For the text-containing cell, return its midpoint in (x, y) coordinate format. 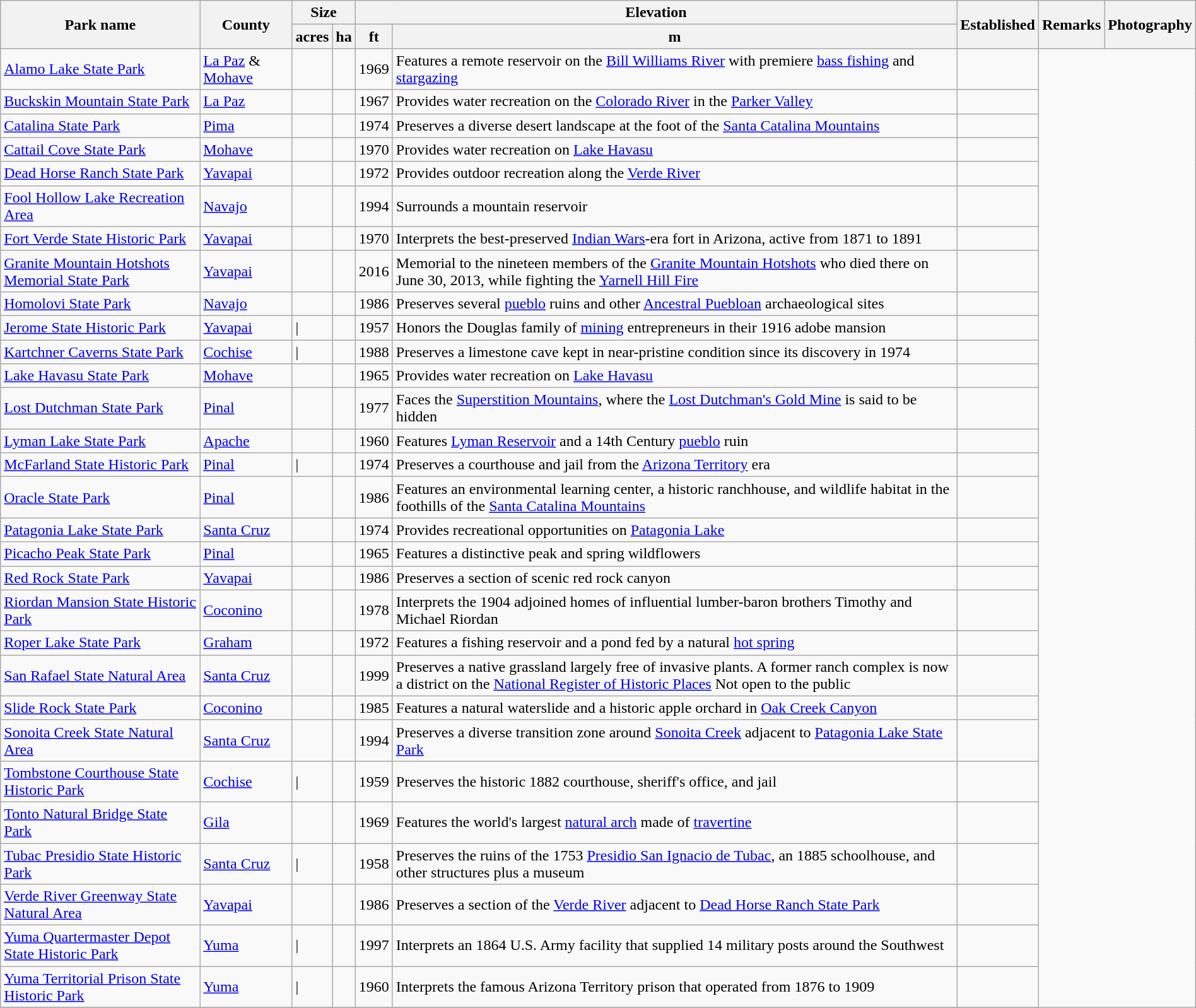
1997 (373, 946)
1999 (373, 675)
Oracle State Park (100, 497)
Honors the Douglas family of mining entrepreneurs in their 1916 adobe mansion (674, 327)
Interprets an 1864 U.S. Army facility that supplied 14 military posts around the Southwest (674, 946)
1978 (373, 611)
Alamo Lake State Park (100, 69)
ft (373, 37)
La Paz (246, 102)
Preserves several pueblo ruins and other Ancestral Puebloan archaeological sites (674, 303)
Preserves the historic 1882 courthouse, sheriff's office, and jail (674, 781)
Sonoita Creek State Natural Area (100, 741)
Dead Horse Ranch State Park (100, 173)
Verde River Greenway State Natural Area (100, 905)
La Paz & Mohave (246, 69)
1967 (373, 102)
San Rafael State Natural Area (100, 675)
1958 (373, 863)
Pima (246, 126)
Interprets the 1904 adjoined homes of influential lumber-baron brothers Timothy and Michael Riordan (674, 611)
Fool Hollow Lake Recreation Area (100, 206)
Features the world's largest natural arch made of travertine (674, 823)
Apache (246, 441)
Features a remote reservoir on the Bill Williams River with premiere bass fishing and stargazing (674, 69)
Buckskin Mountain State Park (100, 102)
Features a natural waterslide and a historic apple orchard in Oak Creek Canyon (674, 708)
County (246, 25)
Size (324, 13)
McFarland State Historic Park (100, 465)
Features Lyman Reservoir and a 14th Century pueblo ruin (674, 441)
Park name (100, 25)
Homolovi State Park (100, 303)
Provides water recreation on the Colorado River in the Parker Valley (674, 102)
Patagonia Lake State Park (100, 530)
acres (312, 37)
Kartchner Caverns State Park (100, 351)
Lake Havasu State Park (100, 376)
Features a fishing reservoir and a pond fed by a natural hot spring (674, 643)
2016 (373, 271)
Preserves a courthouse and jail from the Arizona Territory era (674, 465)
Lost Dutchman State Park (100, 409)
Cattail Cove State Park (100, 149)
Catalina State Park (100, 126)
Lyman Lake State Park (100, 441)
Granite Mountain Hotshots Memorial State Park (100, 271)
Picacho Peak State Park (100, 554)
Tonto Natural Bridge State Park (100, 823)
Interprets the famous Arizona Territory prison that operated from 1876 to 1909 (674, 987)
Remarks (1071, 25)
1957 (373, 327)
Faces the Superstition Mountains, where the Lost Dutchman's Gold Mine is said to be hidden (674, 409)
Memorial to the nineteen members of the Granite Mountain Hotshots who died there on June 30, 2013, while fighting the Yarnell Hill Fire (674, 271)
Provides outdoor recreation along the Verde River (674, 173)
Elevation (656, 13)
Red Rock State Park (100, 578)
Interprets the best-preserved Indian Wars-era fort in Arizona, active from 1871 to 1891 (674, 238)
Riordan Mansion State Historic Park (100, 611)
Photography (1150, 25)
Preserves a section of the Verde River adjacent to Dead Horse Ranch State Park (674, 905)
1988 (373, 351)
1977 (373, 409)
Fort Verde State Historic Park (100, 238)
Preserves a diverse desert landscape at the foot of the Santa Catalina Mountains (674, 126)
1985 (373, 708)
Yuma Territorial Prison State Historic Park (100, 987)
Surrounds a mountain reservoir (674, 206)
Jerome State Historic Park (100, 327)
Provides recreational opportunities on Patagonia Lake (674, 530)
Slide Rock State Park (100, 708)
1959 (373, 781)
Preserves a limestone cave kept in near-pristine condition since its discovery in 1974 (674, 351)
Gila (246, 823)
Tombstone Courthouse State Historic Park (100, 781)
m (674, 37)
Preserves a section of scenic red rock canyon (674, 578)
Features an environmental learning center, a historic ranchhouse, and wildlife habitat in the foothills of the Santa Catalina Mountains (674, 497)
Graham (246, 643)
Features a distinctive peak and spring wildflowers (674, 554)
ha (344, 37)
Yuma Quartermaster Depot State Historic Park (100, 946)
Preserves the ruins of the 1753 Presidio San Ignacio de Tubac, an 1885 schoolhouse, and other structures plus a museum (674, 863)
Established (998, 25)
Roper Lake State Park (100, 643)
Preserves a diverse transition zone around Sonoita Creek adjacent to Patagonia Lake State Park (674, 741)
Tubac Presidio State Historic Park (100, 863)
